Pinpoint the cell where the given text exists, returning its (X, Y) midpoint coordinate. 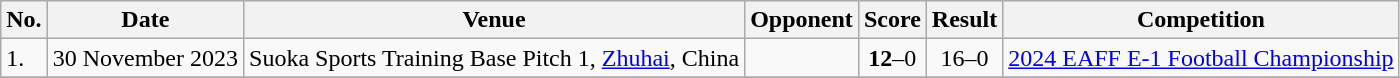
1. (24, 58)
Result (964, 20)
12–0 (892, 58)
16–0 (964, 58)
Date (145, 20)
Venue (494, 20)
30 November 2023 (145, 58)
Score (892, 20)
No. (24, 20)
Suoka Sports Training Base Pitch 1, Zhuhai, China (494, 58)
Competition (1201, 20)
Opponent (802, 20)
2024 EAFF E-1 Football Championship (1201, 58)
